Pinpoint the cell where the given text exists, returning its [X, Y] midpoint coordinate. 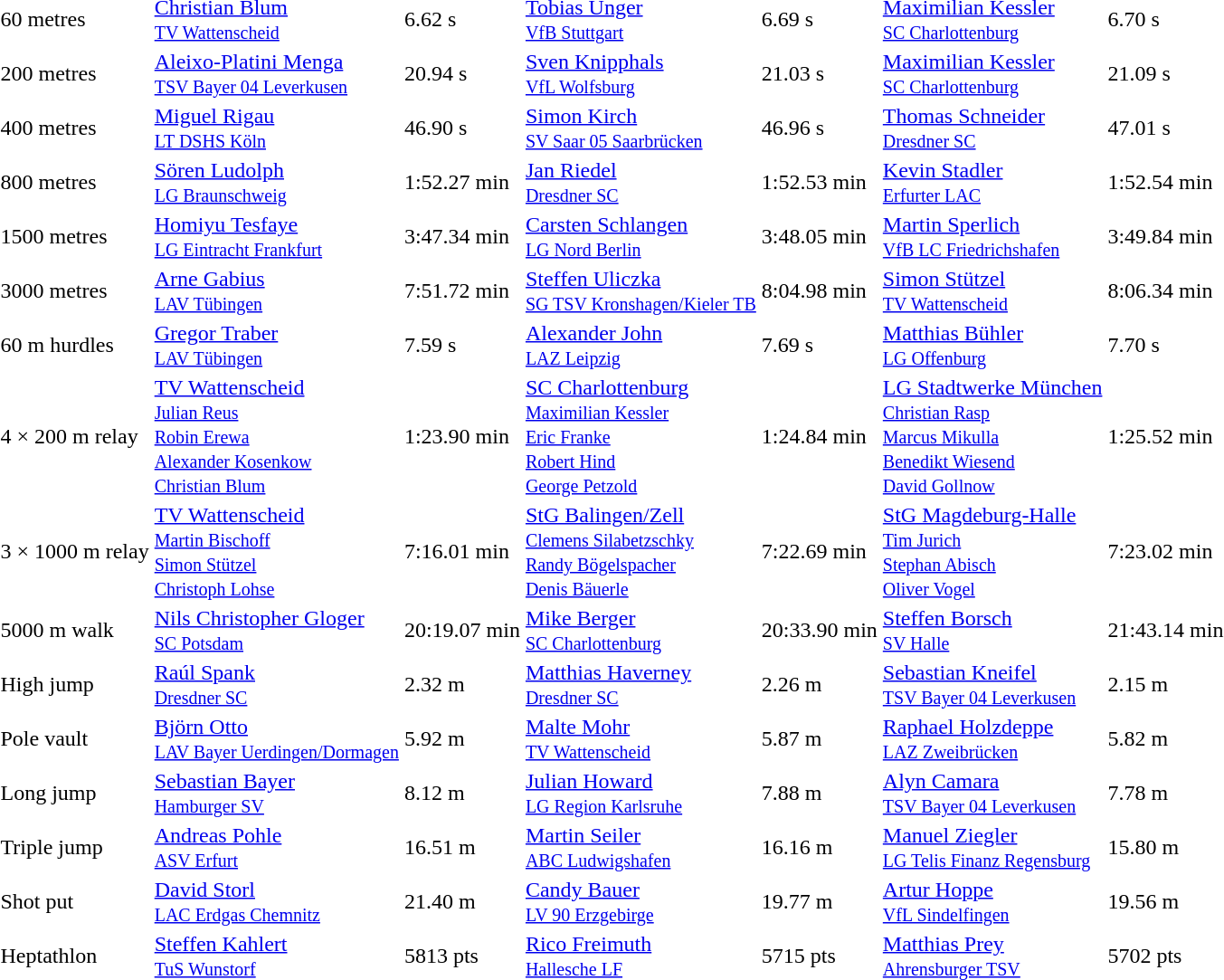
Simon KirchSV Saar 05 Saarbrücken [640, 128]
Matthias HaverneyDresdner SC [640, 684]
Nils Christopher GlogerSC Potsdam [277, 630]
David StorlLAC Erdgas Chemnitz [277, 901]
5.87 m [820, 738]
7.69 s [820, 346]
7:22.69 min [820, 552]
Sören LudolphLG Braunschweig [277, 183]
1:24.84 min [820, 436]
Alexander JohnLAZ Leipzig [640, 346]
Raúl SpankDresdner SC [277, 684]
21.40 m [461, 901]
StG Balingen/ZellClemens SilabetzschkyRandy BögelspacherDenis Bäuerle [640, 552]
Matthias BühlerLG Offenburg [992, 346]
Mike BergerSC Charlottenburg [640, 630]
2.26 m [820, 684]
20:33.90 min [820, 630]
Raphael HolzdeppeLAZ Zweibrücken [992, 738]
Jan RiedelDresdner SC [640, 183]
3:47.34 min [461, 237]
Sebastian KneifelTSV Bayer 04 Leverkusen [992, 684]
Aleixo-Platini MengaTSV Bayer 04 Leverkusen [277, 74]
8:04.98 min [820, 291]
8.12 m [461, 793]
7:51.72 min [461, 291]
Arne GabiusLAV Tübingen [277, 291]
Maximilian KesslerSC Charlottenburg [992, 74]
5.92 m [461, 738]
Gregor TraberLAV Tübingen [277, 346]
21.03 s [820, 74]
Candy BauerLV 90 Erzgebirge [640, 901]
46.96 s [820, 128]
2.32 m [461, 684]
Homiyu TesfayeLG Eintracht Frankfurt [277, 237]
Sebastian BayerHamburger SV [277, 793]
1:23.90 min [461, 436]
Miguel RigauLT DSHS Köln [277, 128]
TV WattenscheidMartin BischoffSimon StützelChristoph Lohse [277, 552]
Martin SperlichVfB LC Friedrichshafen [992, 237]
16.51 m [461, 847]
19.77 m [820, 901]
Steffen BorschSV Halle [992, 630]
Malte MohrTV Wattenscheid [640, 738]
7:16.01 min [461, 552]
StG Magdeburg-HalleTim JurichStephan AbischOliver Vogel [992, 552]
Martin SeilerABC Ludwigshafen [640, 847]
Andreas PohleASV Erfurt [277, 847]
Carsten SchlangenLG Nord Berlin [640, 237]
20:19.07 min [461, 630]
1:52.27 min [461, 183]
7.59 s [461, 346]
7.88 m [820, 793]
1:52.53 min [820, 183]
TV WattenscheidJulian ReusRobin ErewaAlexander KosenkowChristian Blum [277, 436]
SC CharlottenburgMaximilian KesslerEric FrankeRobert HindGeorge Petzold [640, 436]
Artur HoppeVfL Sindelfingen [992, 901]
LG Stadtwerke MünchenChristian RaspMarcus MikullaBenedikt WiesendDavid Gollnow [992, 436]
Steffen UliczkaSG TSV Kronshagen/Kieler TB [640, 291]
Julian HowardLG Region Karlsruhe [640, 793]
Manuel ZieglerLG Telis Finanz Regensburg [992, 847]
Alyn CamaraTSV Bayer 04 Leverkusen [992, 793]
Simon StützelTV Wattenscheid [992, 291]
Thomas SchneiderDresdner SC [992, 128]
Sven KnipphalsVfL Wolfsburg [640, 74]
3:48.05 min [820, 237]
20.94 s [461, 74]
Björn OttoLAV Bayer Uerdingen/Dormagen [277, 738]
16.16 m [820, 847]
46.90 s [461, 128]
Kevin StadlerErfurter LAC [992, 183]
